Capture the cell that displays the provided text and extract its (X, Y) central coordinate. 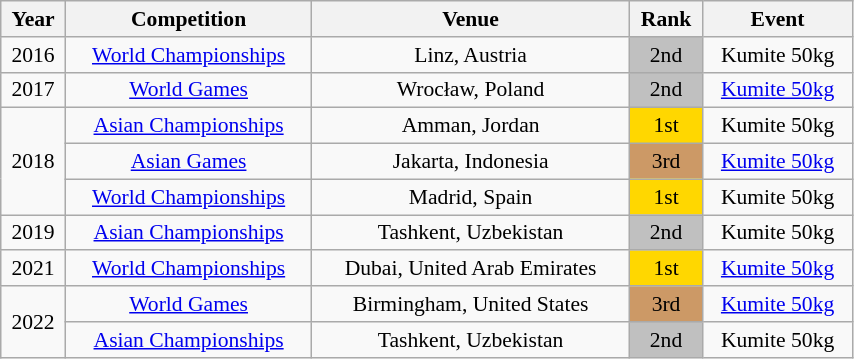
Linz, Austria (471, 55)
Jakarta, Indonesia (471, 162)
Birmingham, United States (471, 304)
Madrid, Spain (471, 197)
Dubai, United Arab Emirates (471, 269)
Amman, Jordan (471, 126)
2019 (34, 233)
Venue (471, 19)
2018 (34, 162)
2022 (34, 322)
2021 (34, 269)
Competition (188, 19)
Wrocław, Poland (471, 90)
2016 (34, 55)
Rank (666, 19)
2017 (34, 90)
Year (34, 19)
Asian Games (188, 162)
Event (778, 19)
